From the cell containing the given text, extract its center point as [x, y] coordinate. 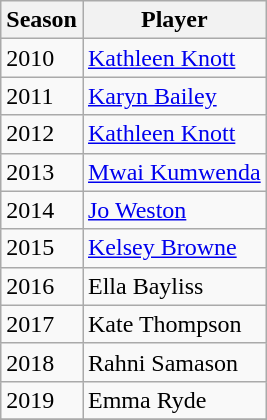
Karyn Bailey [174, 96]
2018 [42, 362]
Emma Ryde [174, 400]
2014 [42, 210]
Rahni Samason [174, 362]
Kate Thompson [174, 324]
2013 [42, 172]
2012 [42, 134]
Jo Weston [174, 210]
2016 [42, 286]
2015 [42, 248]
2017 [42, 324]
2010 [42, 58]
2011 [42, 96]
2019 [42, 400]
Kelsey Browne [174, 248]
Player [174, 20]
Season [42, 20]
Mwai Kumwenda [174, 172]
Ella Bayliss [174, 286]
